Extract the [X, Y] coordinate from the center of the cell holding the provided text.  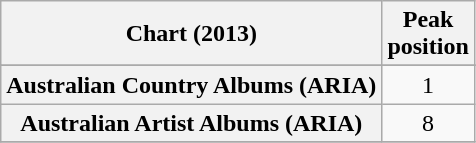
Peak position [428, 34]
Australian Country Albums (ARIA) [192, 85]
Australian Artist Albums (ARIA) [192, 123]
8 [428, 123]
Chart (2013) [192, 34]
1 [428, 85]
